Find where the given text appears and provide that cell's center as (X, Y) coordinate. 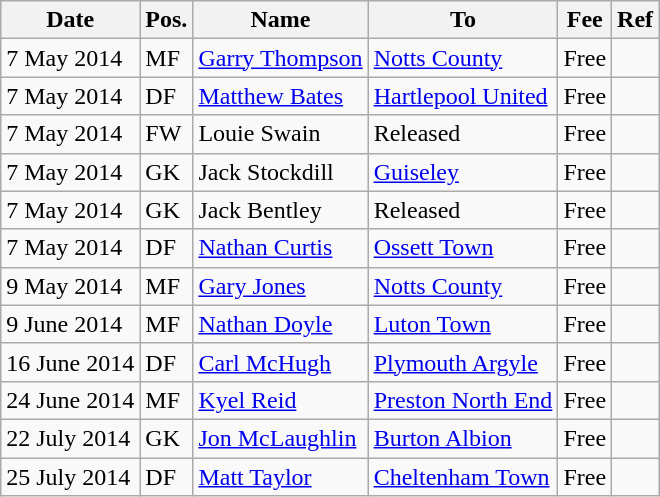
Pos. (166, 20)
Louie Swain (280, 134)
9 June 2014 (70, 324)
Hartlepool United (463, 96)
16 June 2014 (70, 362)
Luton Town (463, 324)
Guiseley (463, 172)
Garry Thompson (280, 58)
Burton Albion (463, 438)
Kyel Reid (280, 400)
Preston North End (463, 400)
Name (280, 20)
Ref (636, 20)
24 June 2014 (70, 400)
Matt Taylor (280, 477)
Fee (585, 20)
Carl McHugh (280, 362)
FW (166, 134)
Gary Jones (280, 286)
22 July 2014 (70, 438)
Matthew Bates (280, 96)
To (463, 20)
25 July 2014 (70, 477)
Jack Bentley (280, 210)
Plymouth Argyle (463, 362)
Date (70, 20)
Cheltenham Town (463, 477)
Ossett Town (463, 248)
Nathan Curtis (280, 248)
Jack Stockdill (280, 172)
Nathan Doyle (280, 324)
9 May 2014 (70, 286)
Jon McLaughlin (280, 438)
